Pinpoint the cell where the given text exists, returning its (x, y) midpoint coordinate. 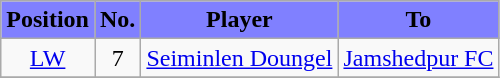
7 (117, 58)
Seiminlen Doungel (240, 58)
To (418, 20)
Player (240, 20)
Position (48, 20)
Jamshedpur FC (418, 58)
No. (117, 20)
LW (48, 58)
